Pinpoint the cell where the given text exists, returning its [x, y] midpoint coordinate. 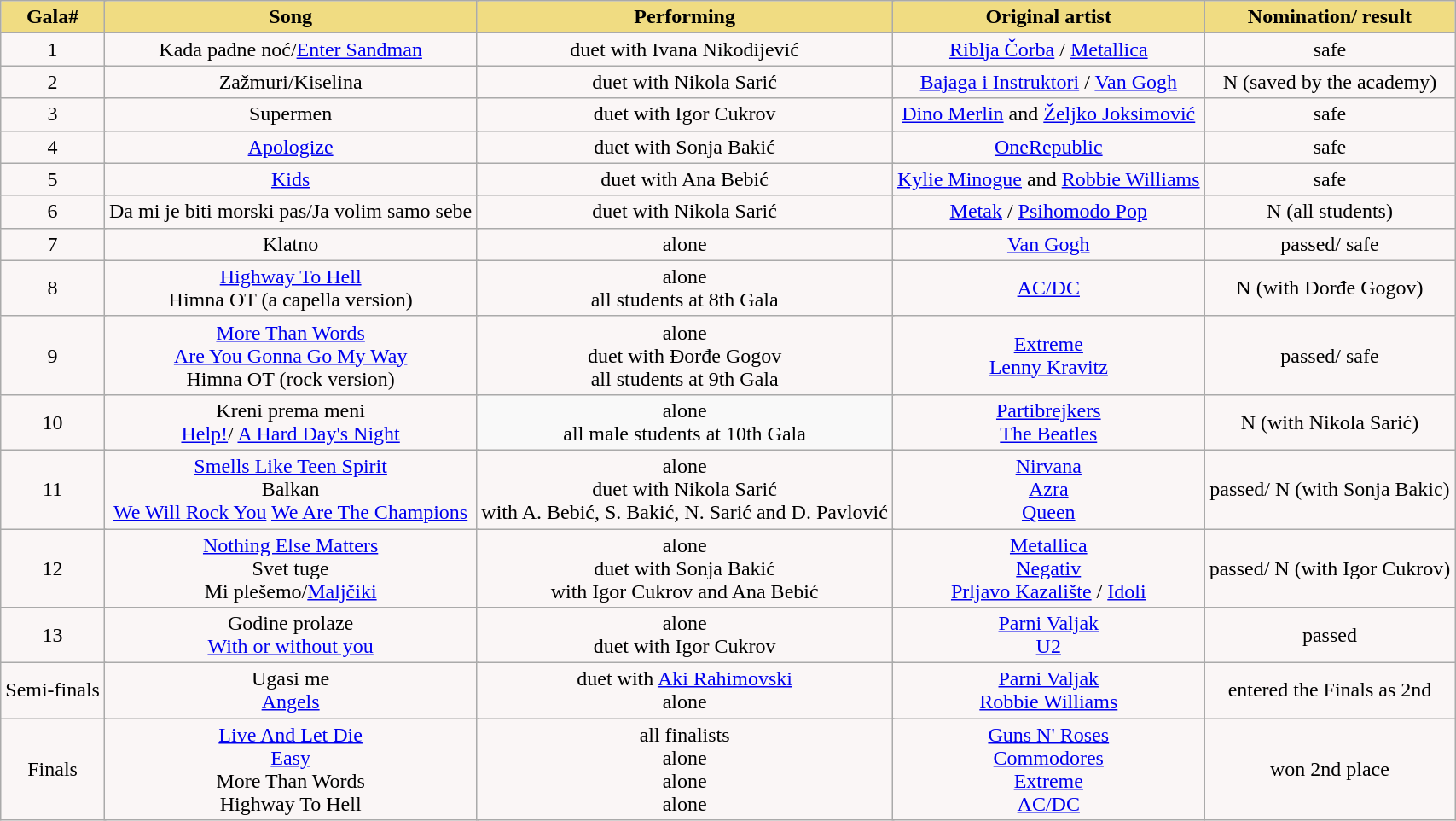
N (with Đorđe Gogov) [1330, 288]
6 [53, 212]
duet with Igor Cukrov [685, 114]
Zažmuri/Kiselina [290, 82]
aloneduet with Đorđe Gogovall students at 9th Gala [685, 355]
alone [685, 244]
Partibrejkers The Beatles [1048, 422]
Live And Let DieEasyMore Than WordsHighway To Hell [290, 770]
entered the Finals as 2nd [1330, 691]
Kreni prema meniHelp!/ A Hard Day's Night [290, 422]
passed/ N (with Igor Cukrov) [1330, 568]
Kada padne noć/Enter Sandman [290, 49]
AC/DC [1048, 288]
N (all students) [1330, 212]
Performing [685, 17]
Metak / Psihomodo Pop [1048, 212]
3 [53, 114]
Nothing Else MattersSvet tugeMi plešemo/Maljčiki [290, 568]
11 [53, 489]
Riblja Čorba / Metallica [1048, 49]
Gala# [53, 17]
Metallica Negativ Prljavo Kazalište / Idoli [1048, 568]
Extreme Lenny Kravitz [1048, 355]
won 2nd place [1330, 770]
Kids [290, 179]
passed [1330, 635]
Dino Merlin and Željko Joksimović [1048, 114]
Nirvana Azra Queen [1048, 489]
Supermen [290, 114]
10 [53, 422]
N (with Nikola Sarić) [1330, 422]
aloneduet with Sonja Bakićwith Igor Cukrov and Ana Bebić [685, 568]
8 [53, 288]
4 [53, 147]
12 [53, 568]
7 [53, 244]
passed/ N (with Sonja Bakic) [1330, 489]
duet with Ivana Nikodijević [685, 49]
aloneduet with Nikola Sarićwith A. Bebić, S. Bakić, N. Sarić and D. Pavlović [685, 489]
Klatno [290, 244]
aloneduet with Igor Cukrov [685, 635]
Kylie Minogue and Robbie Williams [1048, 179]
Semi-finals [53, 691]
Van Gogh [1048, 244]
Apologize [290, 147]
Parni Valjak U2 [1048, 635]
duet with Aki Rahimovskialone [685, 691]
Da mi je biti morski pas/Ja volim samo sebe [290, 212]
N (saved by the academy) [1330, 82]
Smells Like Teen SpiritBalkanWe Will Rock You We Are The Champions [290, 489]
Highway To HellHimna OT (a capella version) [290, 288]
aloneall students at 8th Gala [685, 288]
duet with Sonja Bakić [685, 147]
13 [53, 635]
Bajaga i Instruktori / Van Gogh [1048, 82]
9 [53, 355]
Nomination/ result [1330, 17]
2 [53, 82]
duet with Ana Bebić [685, 179]
Godine prolazeWith or without you [290, 635]
Parni Valjak Robbie Williams [1048, 691]
Ugasi meAngels [290, 691]
aloneall male students at 10th Gala [685, 422]
1 [53, 49]
Song [290, 17]
Guns N' Roses Commodores Extreme AC/DC [1048, 770]
5 [53, 179]
Finals [53, 770]
OneRepublic [1048, 147]
Original artist [1048, 17]
all finalistsalonealonealone [685, 770]
More Than WordsAre You Gonna Go My WayHimna OT (rock version) [290, 355]
